Identify which cell holds the provided text, then report its (x, y) central coordinate. 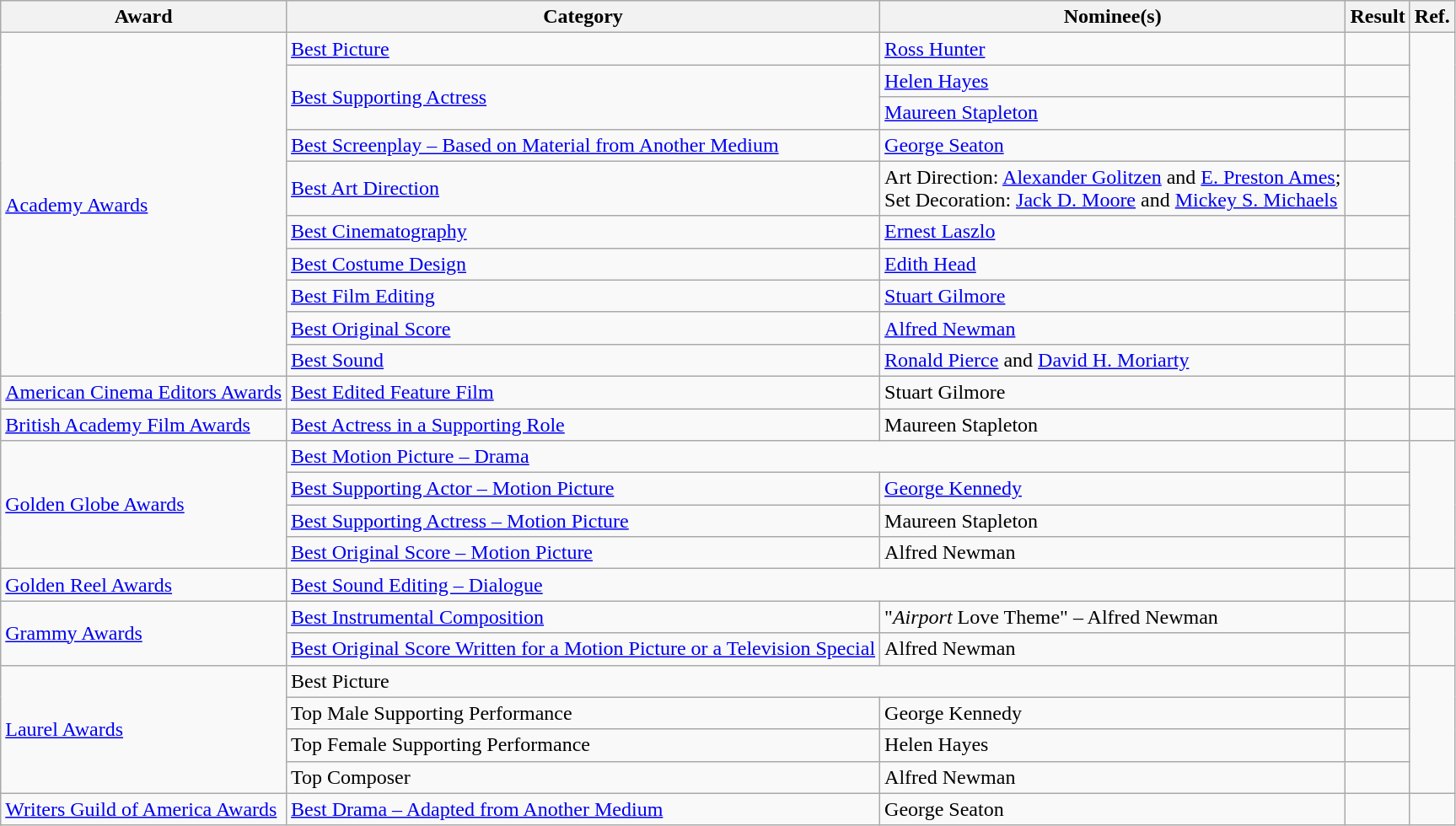
Best Original Score – Motion Picture (583, 553)
Best Actress in a Supporting Role (583, 424)
Best Supporting Actress (583, 97)
Best Costume Design (583, 264)
Ronald Pierce and David H. Moriarty (1113, 360)
American Cinema Editors Awards (143, 392)
Result (1378, 17)
Best Original Score Written for a Motion Picture or a Television Special (583, 649)
Nominee(s) (1113, 17)
Top Composer (583, 777)
Best Film Editing (583, 296)
Ref. (1432, 17)
British Academy Film Awards (143, 424)
Ross Hunter (1113, 49)
Grammy Awards (143, 633)
Top Male Supporting Performance (583, 713)
Academy Awards (143, 205)
Laurel Awards (143, 729)
Best Supporting Actor – Motion Picture (583, 489)
"Airport Love Theme" – Alfred Newman (1113, 617)
Best Sound (583, 360)
Best Supporting Actress – Motion Picture (583, 521)
Art Direction: Alexander Golitzen and E. Preston Ames; Set Decoration: Jack D. Moore and Mickey S. Michaels (1113, 189)
Best Motion Picture – Drama (816, 457)
Top Female Supporting Performance (583, 745)
Golden Globe Awards (143, 505)
Golden Reel Awards (143, 585)
Edith Head (1113, 264)
Award (143, 17)
Best Cinematography (583, 232)
Best Drama – Adapted from Another Medium (583, 809)
Best Art Direction (583, 189)
Writers Guild of America Awards (143, 809)
Best Original Score (583, 328)
Best Edited Feature Film (583, 392)
Best Instrumental Composition (583, 617)
Ernest Laszlo (1113, 232)
Best Sound Editing – Dialogue (816, 585)
Category (583, 17)
Best Screenplay – Based on Material from Another Medium (583, 145)
